Capture the cell that displays the provided text and extract its [x, y] central coordinate. 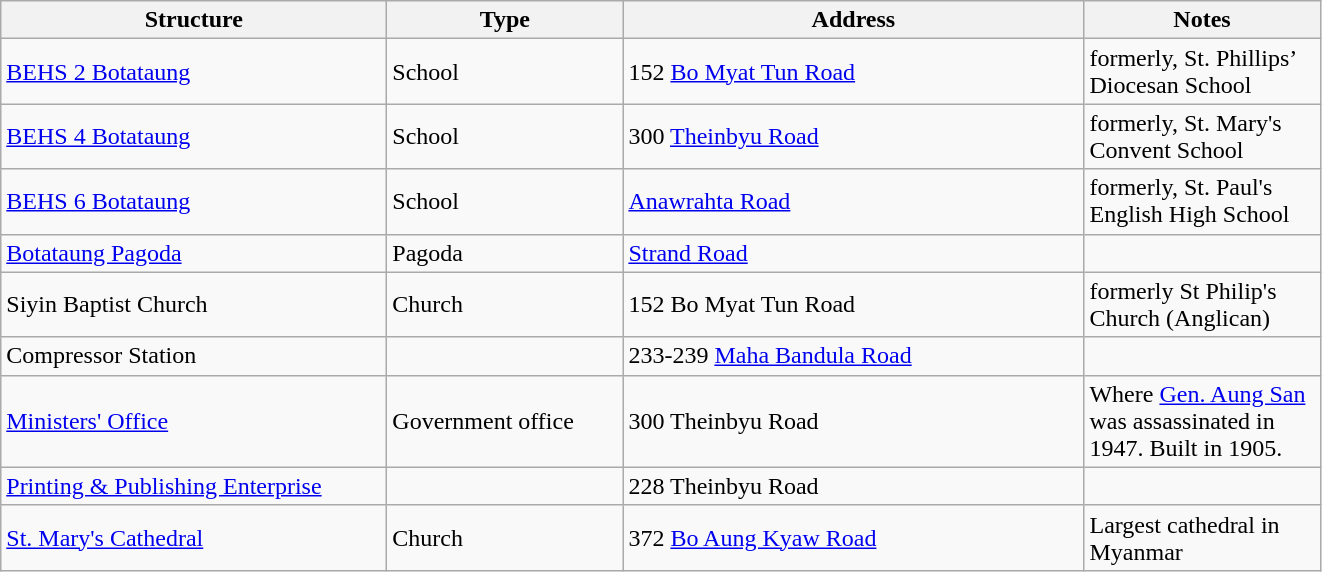
Address [854, 20]
Structure [194, 20]
Where Gen. Aung San was assassinated in 1947. Built in 1905. [1202, 421]
Siyin Baptist Church [194, 304]
formerly, St. Mary's Convent School [1202, 136]
Printing & Publishing Enterprise [194, 486]
Largest cathedral in Myanmar [1202, 538]
formerly, St. Paul's English High School [1202, 202]
St. Mary's Cathedral [194, 538]
233-239 Maha Bandula Road [854, 356]
BEHS 4 Botataung [194, 136]
Compressor Station [194, 356]
Notes [1202, 20]
formerly, St. Phillips’ Diocesan School [1202, 72]
Pagoda [505, 253]
Type [505, 20]
Anawrahta Road [854, 202]
Government office [505, 421]
Ministers' Office [194, 421]
372 Bo Aung Kyaw Road [854, 538]
formerly St Philip's Church (Anglican) [1202, 304]
BEHS 2 Botataung [194, 72]
BEHS 6 Botataung [194, 202]
Strand Road [854, 253]
228 Theinbyu Road [854, 486]
Botataung Pagoda [194, 253]
